Locate the cell with the specified text and output its (X, Y) center coordinate. 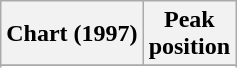
Peakposition (189, 34)
Chart (1997) (72, 34)
